Search for the cell housing the specified text and yield its [X, Y] center coordinate. 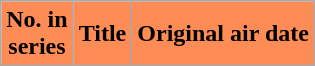
Title [102, 34]
Original air date [224, 34]
No. inseries [37, 34]
